Extract the (X, Y) coordinate from the center of the cell holding the provided text.  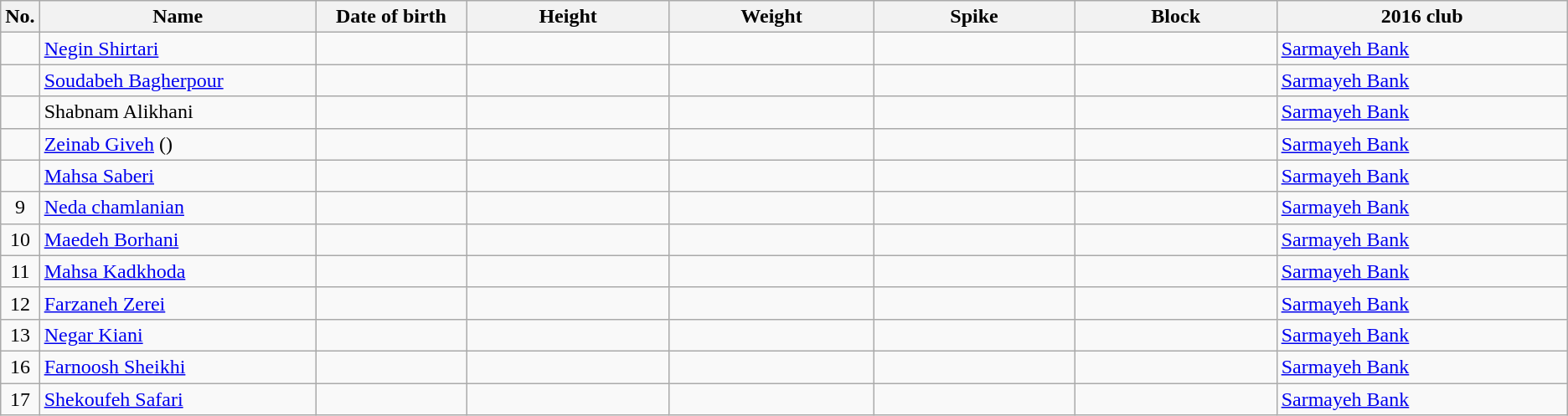
12 (20, 303)
Height (568, 17)
10 (20, 239)
Mahsa Kadkhoda (178, 271)
Name (178, 17)
Date of birth (391, 17)
Negar Kiani (178, 335)
16 (20, 367)
Zeinab Giveh () (178, 144)
17 (20, 399)
2016 club (1422, 17)
No. (20, 17)
Maedeh Borhani (178, 239)
11 (20, 271)
Shabnam Alikhani (178, 112)
Farzaneh Zerei (178, 303)
13 (20, 335)
Farnoosh Sheikhi (178, 367)
Neda chamlanian (178, 208)
Spike (975, 17)
9 (20, 208)
Mahsa Saberi (178, 176)
Soudabeh Bagherpour (178, 80)
Weight (771, 17)
Negin Shirtari (178, 49)
Block (1176, 17)
Shekoufeh Safari (178, 399)
